Identify which cell holds the provided text, then report its [x, y] central coordinate. 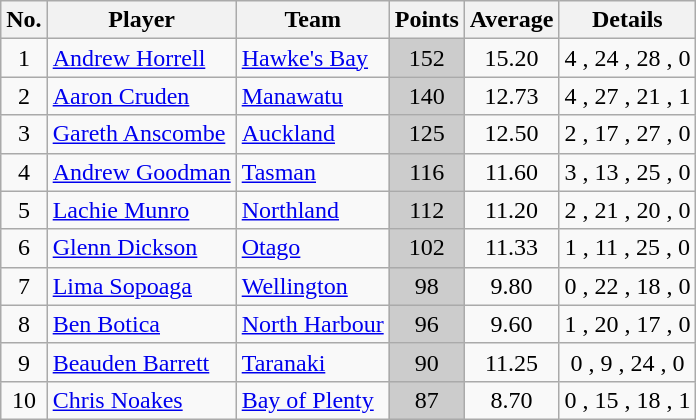
No. [24, 20]
7 [24, 286]
Details [628, 20]
0 , 22 , 18 , 0 [628, 286]
152 [426, 58]
Northland [312, 210]
Andrew Horrell [142, 58]
6 [24, 248]
98 [426, 286]
4 , 27 , 21 , 1 [628, 96]
North Harbour [312, 324]
Chris Noakes [142, 400]
140 [426, 96]
Wellington [312, 286]
1 , 11 , 25 , 0 [628, 248]
Otago [312, 248]
90 [426, 362]
9.60 [512, 324]
11.33 [512, 248]
9 [24, 362]
Tasman [312, 172]
112 [426, 210]
87 [426, 400]
2 , 17 , 27 , 0 [628, 134]
4 [24, 172]
9.80 [512, 286]
Andrew Goodman [142, 172]
11.25 [512, 362]
12.50 [512, 134]
15.20 [512, 58]
Beauden Barrett [142, 362]
2 [24, 96]
11.60 [512, 172]
Auckland [312, 134]
0 , 9 , 24 , 0 [628, 362]
4 , 24 , 28 , 0 [628, 58]
0 , 15 , 18 , 1 [628, 400]
3 , 13 , 25 , 0 [628, 172]
12.73 [512, 96]
116 [426, 172]
3 [24, 134]
125 [426, 134]
1 , 20 , 17 , 0 [628, 324]
Player [142, 20]
11.20 [512, 210]
Average [512, 20]
Points [426, 20]
8 [24, 324]
10 [24, 400]
Glenn Dickson [142, 248]
Bay of Plenty [312, 400]
5 [24, 210]
Gareth Anscombe [142, 134]
96 [426, 324]
102 [426, 248]
Hawke's Bay [312, 58]
Manawatu [312, 96]
Lachie Munro [142, 210]
1 [24, 58]
Aaron Cruden [142, 96]
Taranaki [312, 362]
2 , 21 , 20 , 0 [628, 210]
Lima Sopoaga [142, 286]
8.70 [512, 400]
Team [312, 20]
Ben Botica [142, 324]
